Detect which cell encompasses the target text, then output its (x, y) center coordinate. 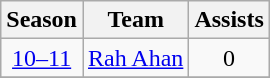
Season (42, 20)
Assists (229, 20)
Rah Ahan (135, 58)
Team (135, 20)
10–11 (42, 58)
0 (229, 58)
